Capture the cell that displays the provided text and extract its (x, y) central coordinate. 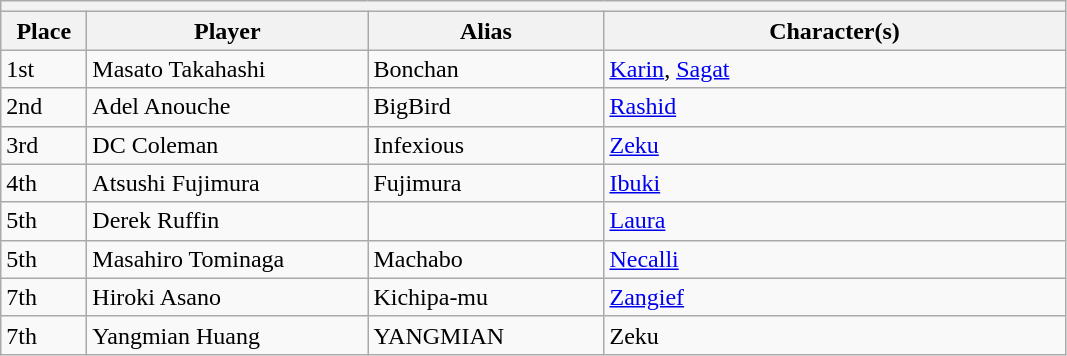
Yangmian Huang (228, 335)
Masahiro Tominaga (228, 259)
Masato Takahashi (228, 69)
Laura (834, 221)
Alias (486, 31)
Player (228, 31)
Adel Anouche (228, 107)
3rd (44, 145)
Character(s) (834, 31)
Karin, Sagat (834, 69)
Place (44, 31)
Hiroki Asano (228, 297)
Kichipa-mu (486, 297)
Atsushi Fujimura (228, 183)
Derek Ruffin (228, 221)
BigBird (486, 107)
Necalli (834, 259)
YANGMIAN (486, 335)
DC Coleman (228, 145)
2nd (44, 107)
4th (44, 183)
Bonchan (486, 69)
Rashid (834, 107)
Zangief (834, 297)
Machabo (486, 259)
Ibuki (834, 183)
Fujimura (486, 183)
Infexious (486, 145)
1st (44, 69)
